Find where the given text appears and provide that cell's center as [X, Y] coordinate. 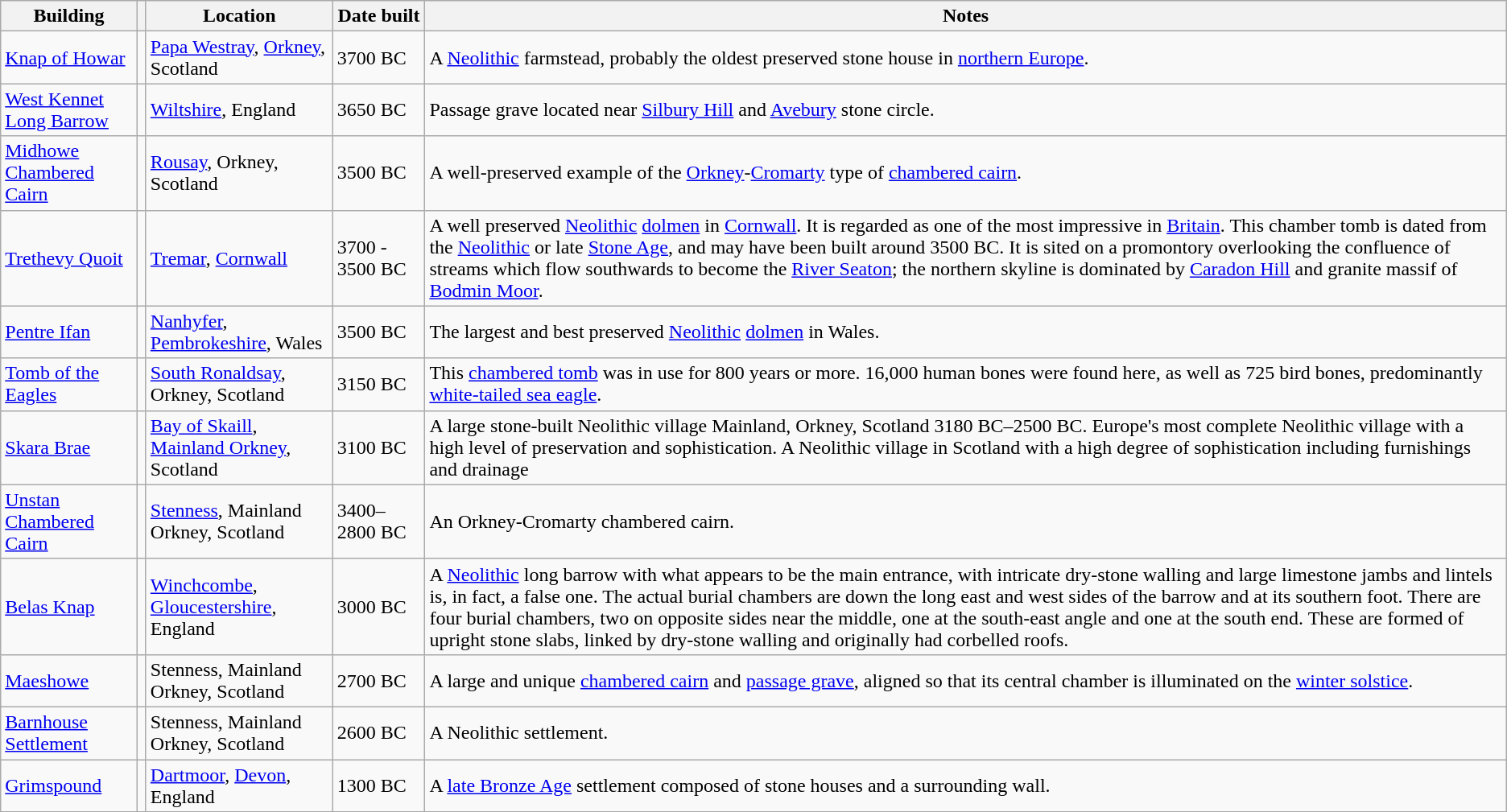
A well-preserved example of the Orkney-Cromarty type of chambered cairn. [966, 173]
Notes [966, 16]
3100 BC [378, 447]
Grimspound [69, 785]
The largest and best preserved Neolithic dolmen in Wales. [966, 332]
An Orkney-Cromarty chambered cairn. [966, 521]
Tremar, Cornwall [239, 258]
Date built [378, 16]
A Neolithic settlement. [966, 732]
Pentre Ifan [69, 332]
Location [239, 16]
Passage grave located near Silbury Hill and Avebury stone circle. [966, 109]
3000 BC [378, 607]
Nanhyfer, Pembrokeshire, Wales [239, 332]
Wiltshire, England [239, 109]
Unstan Chambered Cairn [69, 521]
Trethevy Quoit [69, 258]
3700 BC [378, 58]
Belas Knap [69, 607]
Barnhouse Settlement [69, 732]
Midhowe Chambered Cairn [69, 173]
Winchcombe, Gloucestershire, England [239, 607]
1300 BC [378, 785]
2600 BC [378, 732]
Papa Westray, Orkney, Scotland [239, 58]
A Neolithic farmstead, probably the oldest preserved stone house in northern Europe. [966, 58]
Building [69, 16]
2700 BC [378, 681]
Knap of Howar [69, 58]
3650 BC [378, 109]
3700 - 3500 BC [378, 258]
Tomb of the Eagles [69, 385]
Maeshowe [69, 681]
3150 BC [378, 385]
A large and unique chambered cairn and passage grave, aligned so that its central chamber is illuminated on the winter solstice. [966, 681]
Bay of Skaill, Mainland Orkney, Scotland [239, 447]
3400–2800 BC [378, 521]
Skara Brae [69, 447]
Dartmoor, Devon, England [239, 785]
Rousay, Orkney, Scotland [239, 173]
South Ronaldsay, Orkney, Scotland [239, 385]
A late Bronze Age settlement composed of stone houses and a surrounding wall. [966, 785]
West Kennet Long Barrow [69, 109]
